Extract the (X, Y) coordinate from the center of the cell holding the provided text.  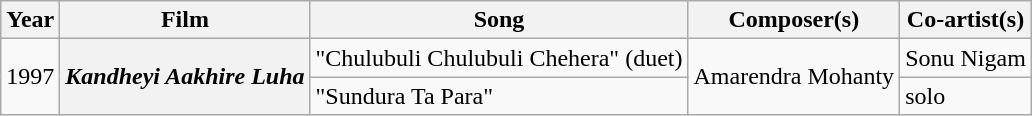
Composer(s) (794, 20)
solo (966, 96)
"Sundura Ta Para" (499, 96)
1997 (30, 77)
Film (185, 20)
Co-artist(s) (966, 20)
Year (30, 20)
Sonu Nigam (966, 58)
Kandheyi Aakhire Luha (185, 77)
"Chulubuli Chulubuli Chehera" (duet) (499, 58)
Song (499, 20)
Amarendra Mohanty (794, 77)
